For the text-containing cell, return its midpoint in (x, y) coordinate format. 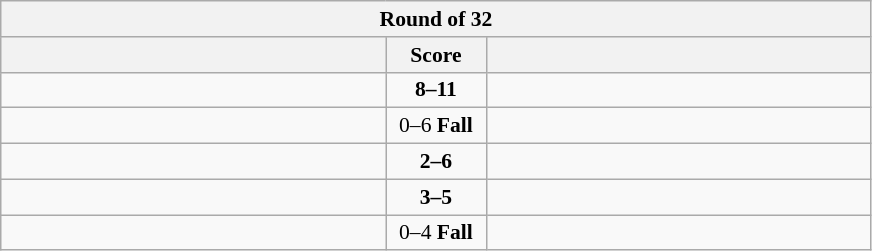
8–11 (436, 90)
Round of 32 (436, 19)
2–6 (436, 162)
0–6 Fall (436, 126)
3–5 (436, 197)
0–4 Fall (436, 233)
Score (436, 55)
